Provide the (x, y) coordinate of the cell's center where the given text is located.  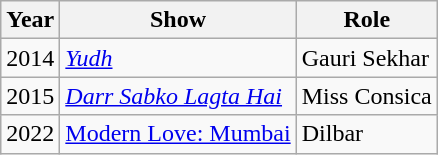
2014 (30, 58)
Role (366, 20)
Gauri Sekhar (366, 58)
Dilbar (366, 134)
Show (178, 20)
Modern Love: Mumbai (178, 134)
Darr Sabko Lagta Hai (178, 96)
2022 (30, 134)
Miss Consica (366, 96)
2015 (30, 96)
Yudh (178, 58)
Year (30, 20)
